Determine the (X, Y) coordinate at the center of the cell enclosing the given text.  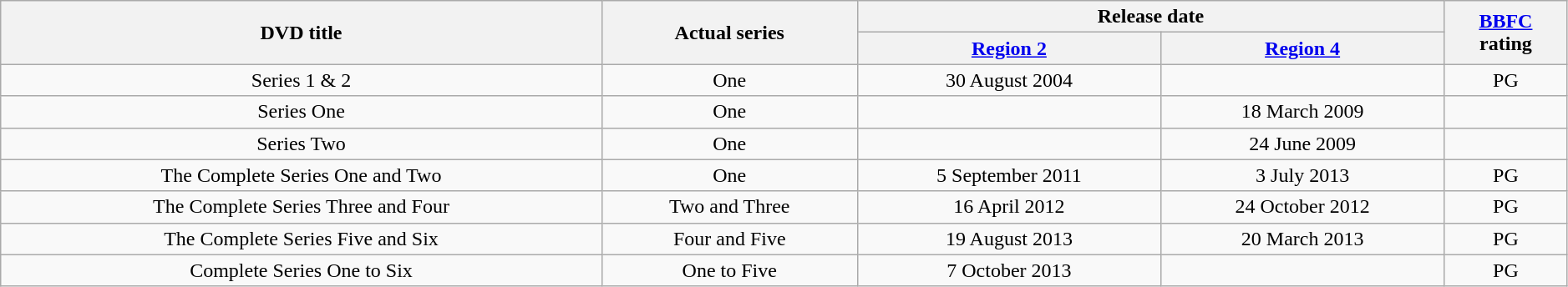
24 June 2009 (1303, 143)
Release date (1150, 17)
Series Two (302, 143)
3 July 2013 (1303, 175)
Actual series (729, 33)
19 August 2013 (1009, 239)
24 October 2012 (1303, 207)
18 March 2009 (1303, 112)
Series 1 & 2 (302, 80)
Series One (302, 112)
Two and Three (729, 207)
Region 2 (1009, 48)
BBFCrating (1506, 33)
Complete Series One to Six (302, 270)
One to Five (729, 270)
The Complete Series One and Two (302, 175)
DVD title (302, 33)
7 October 2013 (1009, 270)
30 August 2004 (1009, 80)
20 March 2013 (1303, 239)
5 September 2011 (1009, 175)
The Complete Series Three and Four (302, 207)
The Complete Series Five and Six (302, 239)
16 April 2012 (1009, 207)
Four and Five (729, 239)
Region 4 (1303, 48)
